Return (x, y) of the center of cell containing provided text 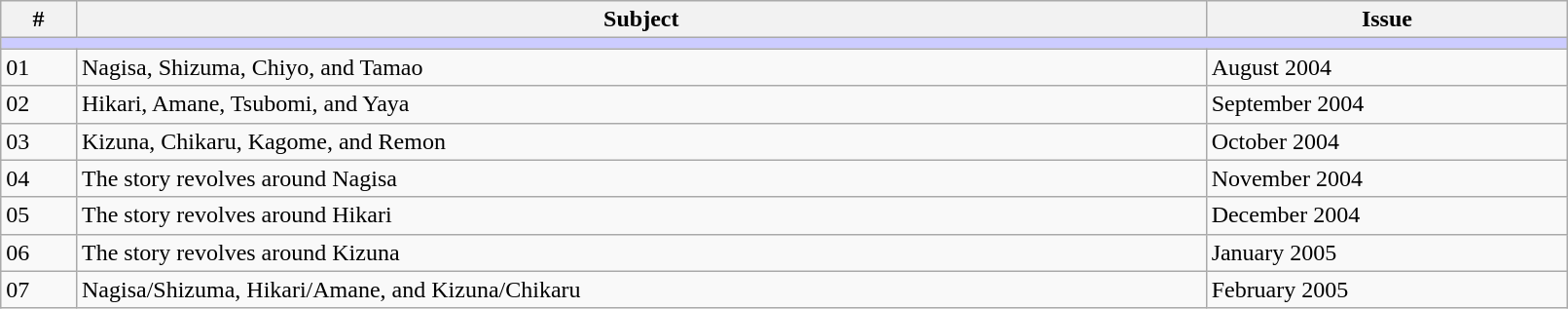
January 2005 (1387, 252)
The story revolves around Hikari (640, 215)
Issue (1387, 19)
November 2004 (1387, 178)
Nagisa, Shizuma, Chiyo, and Tamao (640, 67)
03 (39, 141)
December 2004 (1387, 215)
04 (39, 178)
06 (39, 252)
Hikari, Amane, Tsubomi, and Yaya (640, 104)
Subject (640, 19)
The story revolves around Kizuna (640, 252)
October 2004 (1387, 141)
The story revolves around Nagisa (640, 178)
01 (39, 67)
February 2005 (1387, 290)
August 2004 (1387, 67)
07 (39, 290)
Kizuna, Chikaru, Kagome, and Remon (640, 141)
05 (39, 215)
02 (39, 104)
September 2004 (1387, 104)
Nagisa/Shizuma, Hikari/Amane, and Kizuna/Chikaru (640, 290)
# (39, 19)
